Extract the [x, y] coordinate from the center of the cell holding the provided text.  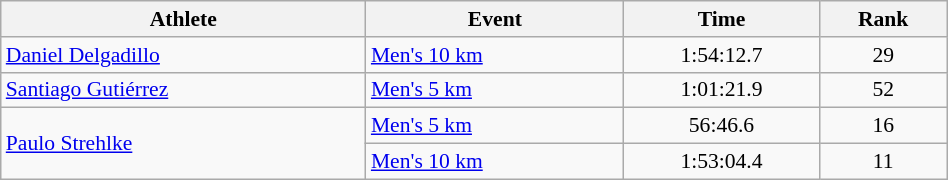
Time [722, 19]
Daniel Delgadillo [184, 55]
Athlete [184, 19]
56:46.6 [722, 126]
Rank [883, 19]
1:01:21.9 [722, 90]
Paulo Strehlke [184, 144]
16 [883, 126]
29 [883, 55]
Event [495, 19]
52 [883, 90]
Santiago Gutiérrez [184, 90]
11 [883, 162]
1:53:04.4 [722, 162]
1:54:12.7 [722, 55]
